Return the [X, Y] coordinate for the center point of the cell that contains the specified text.  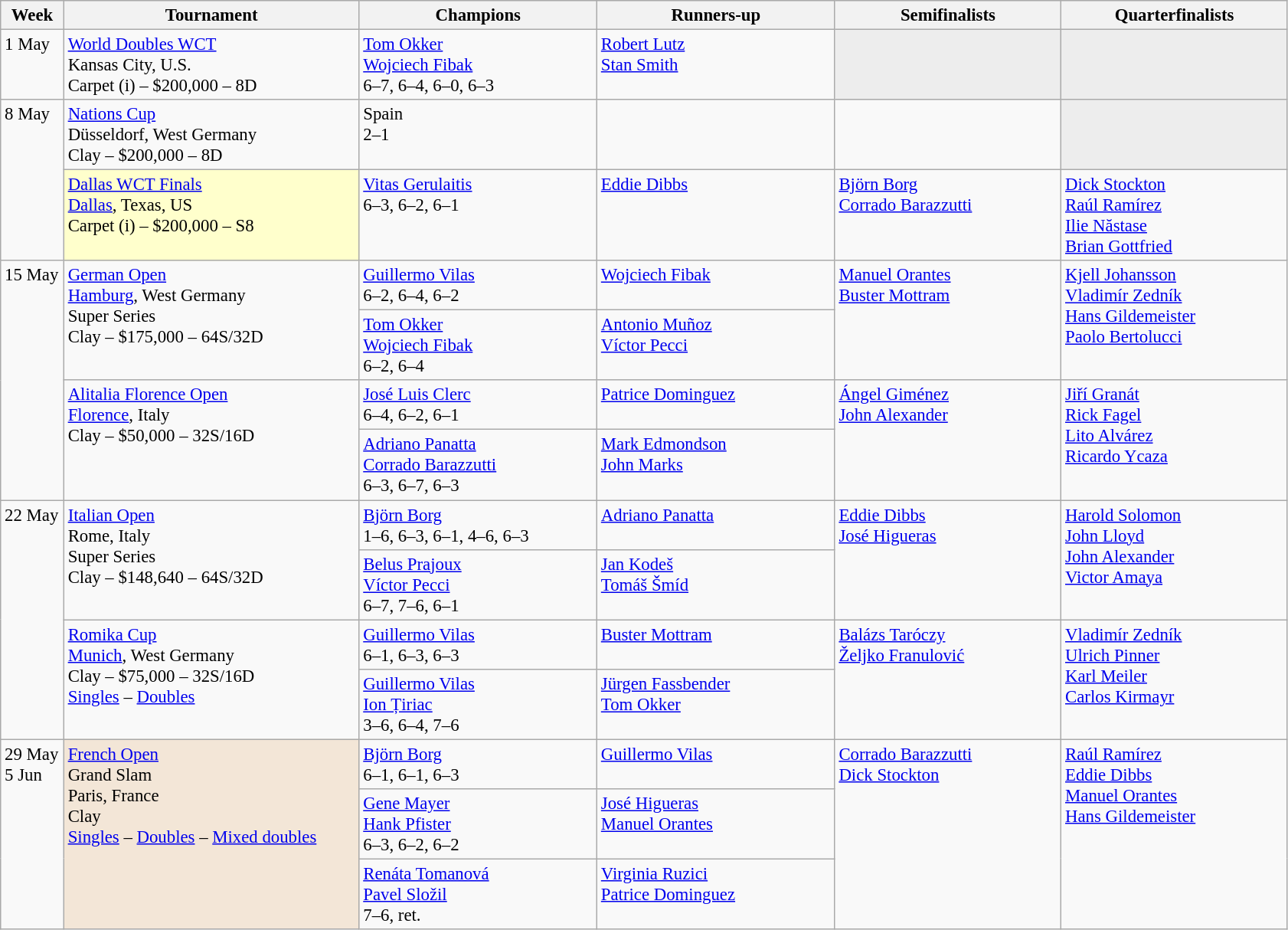
Week [32, 15]
José Luis Clerc 6–4, 6–2, 6–1 [478, 404]
World Doubles WCT Kansas City, U.S. Carpet (i) – $200,000 – 8D [211, 65]
Belus Prajoux Víctor Pecci 6–7, 7–6, 6–1 [478, 585]
Quarterfinalists [1175, 15]
8 May [32, 180]
29 May5 Jun [32, 834]
Eddie Dibbs José Higueras [948, 560]
Jiří Granát Rick Fagel Lito Alvárez Ricardo Ycaza [1175, 440]
Dick Stockton Raúl Ramírez Ilie Năstase Brian Gottfried [1175, 216]
Dallas WCT Finals Dallas, Texas, US Carpet (i) – $200,000 – S8 [211, 216]
Björn Borg 6–1, 6–1, 6–3 [478, 765]
Champions [478, 15]
Buster Mottram [717, 645]
15 May [32, 380]
Tom Okker Wojciech Fibak 6–7, 6–4, 6–0, 6–3 [478, 65]
Antonio Muñoz Víctor Pecci [717, 345]
Björn Borg 1–6, 6–3, 6–1, 4–6, 6–3 [478, 526]
Virginia Ruzici Patrice Dominguez [717, 894]
Tournament [211, 15]
Kjell Johansson Vladimír Zedník Hans Gildemeister Paolo Bertolucci [1175, 320]
Wojciech Fibak [717, 285]
Spain 2–1 [478, 135]
Raúl Ramírez Eddie Dibbs Manuel Orantes Hans Gildemeister [1175, 834]
Eddie Dibbs [717, 216]
German Open Hamburg, West Germany Super Series Clay – $175,000 – 64S/32D [211, 320]
Guillermo Vilas [717, 765]
Nations Cup Düsseldorf, West Germany Clay – $200,000 – 8D [211, 135]
Adriano Panatta [717, 526]
Harold Solomon John Lloyd John Alexander Victor Amaya [1175, 560]
Manuel Orantes Buster Mottram [948, 320]
Vitas Gerulaitis 6–3, 6–2, 6–1 [478, 216]
22 May [32, 620]
Ángel Giménez John Alexander [948, 440]
French Open Grand Slam Paris, France Clay Singles – Doubles – Mixed doubles [211, 834]
Patrice Dominguez [717, 404]
Guillermo Vilas 6–2, 6–4, 6–2 [478, 285]
Adriano Panatta Corrado Barazzutti 6–3, 6–7, 6–3 [478, 465]
Björn Borg Corrado Barazzutti [948, 216]
Guillermo Vilas 6–1, 6–3, 6–3 [478, 645]
Robert Lutz Stan Smith [717, 65]
José Higueras Manuel Orantes [717, 824]
Jürgen Fassbender Tom Okker [717, 704]
Italian Open Rome, Italy Super Series Clay – $148,640 – 64S/32D [211, 560]
1 May [32, 65]
Renáta Tomanová Pavel Složil 7–6, ret. [478, 894]
Guillermo Vilas Ion Țiriac 3–6, 6–4, 7–6 [478, 704]
Jan Kodeš Tomáš Šmíd [717, 585]
Alitalia Florence Open Florence, Italy Clay – $50,000 – 32S/16D [211, 440]
Tom Okker Wojciech Fibak 6–2, 6–4 [478, 345]
Vladimír Zedník Ulrich Pinner Karl Meiler Carlos Kirmayr [1175, 679]
Mark Edmondson John Marks [717, 465]
Romika Cup Munich, West Germany Clay – $75,000 – 32S/16D Singles – Doubles [211, 679]
Balázs Taróczy Željko Franulović [948, 679]
Runners-up [717, 15]
Semifinalists [948, 15]
Corrado Barazzutti Dick Stockton [948, 834]
Gene Mayer Hank Pfister 6–3, 6–2, 6–2 [478, 824]
